For the text-containing cell, return its midpoint in [X, Y] coordinate format. 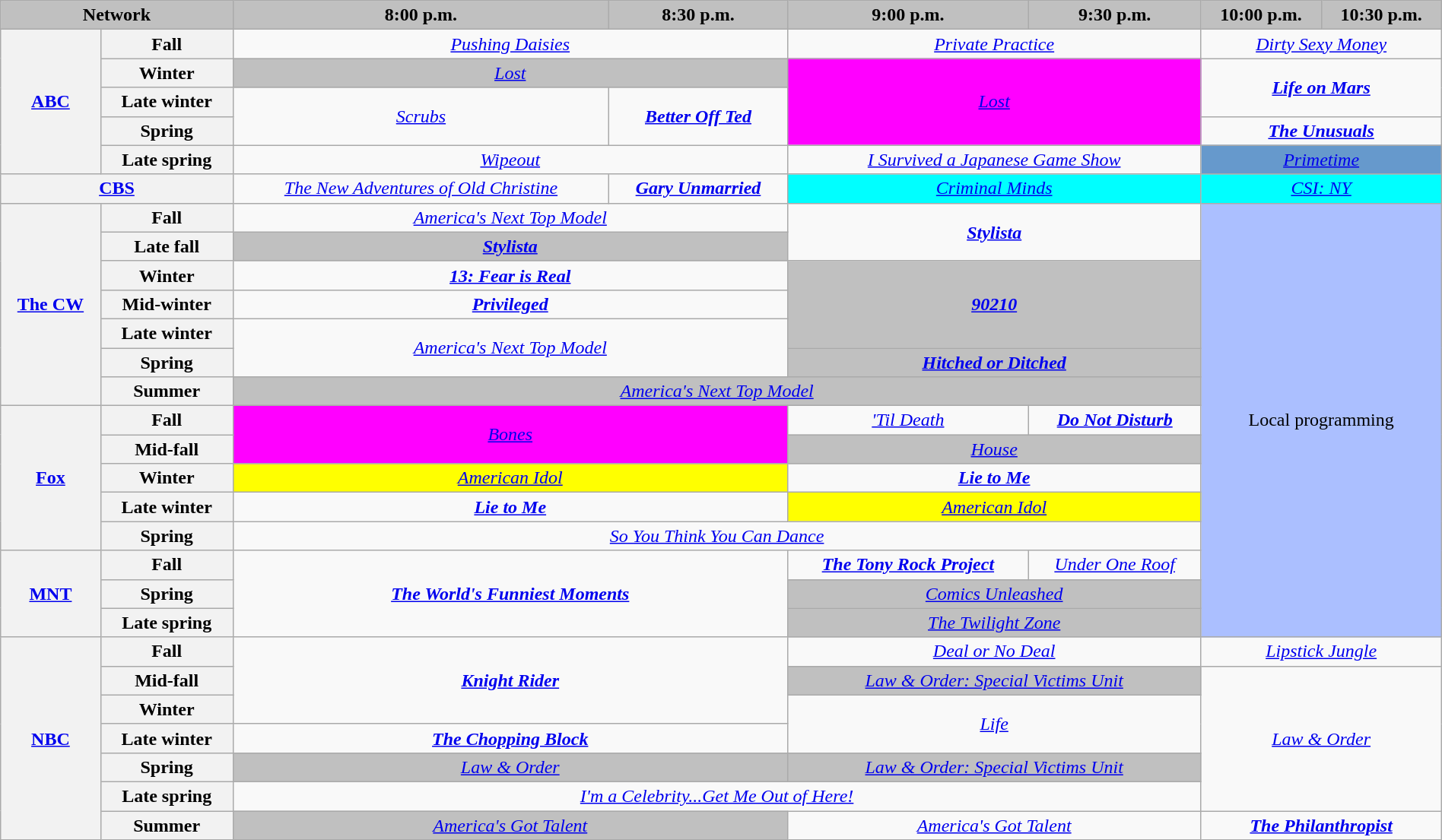
Comics Unleashed [994, 594]
I'm a Celebrity...Get Me Out of Here! [716, 796]
ABC [50, 102]
Under One Roof [1115, 565]
Network [117, 15]
10:30 p.m. [1381, 15]
Pushing Daisies [510, 44]
Life on Mars [1321, 87]
Local programming [1321, 420]
The Philanthropist [1321, 825]
Scrubs [421, 116]
The Tony Rock Project [908, 565]
So You Think You Can Dance [716, 536]
Knight Rider [510, 680]
House [994, 449]
Hitched or Ditched [994, 363]
Life [994, 724]
Mid-winter [167, 304]
Dirty Sexy Money [1321, 44]
NBC [50, 738]
Better Off Ted [698, 116]
MNT [50, 594]
Late fall [167, 246]
Gary Unmarried [698, 189]
Fox [50, 478]
Primetime [1321, 160]
90210 [994, 304]
Lipstick Jungle [1321, 651]
'Til Death [908, 420]
8:00 p.m. [421, 15]
I Survived a Japanese Game Show [994, 160]
13: Fear is Real [510, 275]
9:00 p.m. [908, 15]
CSI: NY [1321, 189]
10:00 p.m. [1261, 15]
The New Adventures of Old Christine [421, 189]
Bones [510, 435]
9:30 p.m. [1115, 15]
The Unusuals [1321, 131]
Privileged [510, 304]
8:30 p.m. [698, 15]
Private Practice [994, 44]
The World's Funniest Moments [510, 594]
Criminal Minds [994, 189]
Do Not Disturb [1115, 420]
The Chopping Block [510, 738]
Wipeout [510, 160]
The Twilight Zone [994, 623]
Deal or No Deal [994, 651]
The CW [50, 304]
CBS [117, 189]
